Detect which cell encompasses the target text, then output its (x, y) center coordinate. 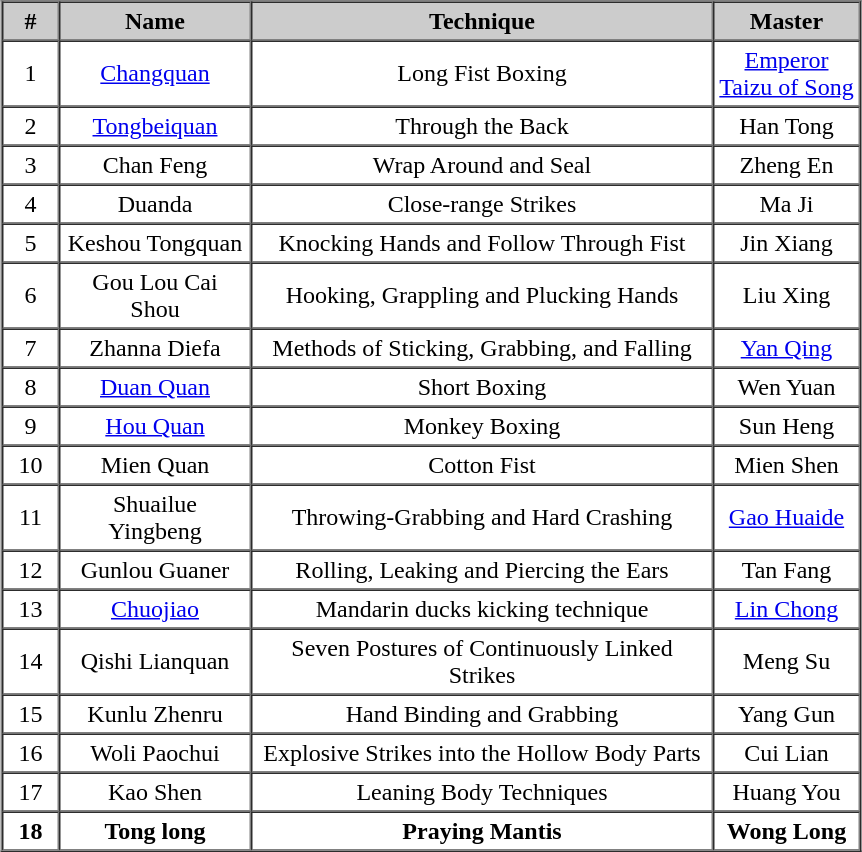
Technique (482, 22)
Lin Chong (786, 610)
Mien Quan (155, 466)
Monkey Boxing (482, 426)
12 (30, 570)
16 (30, 754)
Changquan (155, 73)
8 (30, 388)
Woli Paochui (155, 754)
Leaning Body Techniques (482, 792)
Wrap Around and Seal (482, 166)
1 (30, 73)
Gunlou Guaner (155, 570)
7 (30, 348)
Shuailue Yingbeng (155, 517)
Tong long (155, 832)
Zheng En (786, 166)
3 (30, 166)
Long Fist Boxing (482, 73)
Mien Shen (786, 466)
Knocking Hands and Follow Through Fist (482, 244)
Qishi Lianquan (155, 661)
Emperor Taizu of Song (786, 73)
5 (30, 244)
Rolling, Leaking and Piercing the Ears (482, 570)
Short Boxing (482, 388)
Wen Yuan (786, 388)
Duanda (155, 204)
4 (30, 204)
Hou Quan (155, 426)
Kao Shen (155, 792)
10 (30, 466)
13 (30, 610)
Gao Huaide (786, 517)
Name (155, 22)
Throwing-Grabbing and Hard Crashing (482, 517)
Gou Lou Cai Shou (155, 295)
Sun Heng (786, 426)
14 (30, 661)
Keshou Tongquan (155, 244)
Mandarin ducks kicking technique (482, 610)
15 (30, 714)
18 (30, 832)
Meng Su (786, 661)
# (30, 22)
Cui Lian (786, 754)
Yan Qing (786, 348)
Wong Long (786, 832)
2 (30, 126)
Master (786, 22)
Han Tong (786, 126)
Yang Gun (786, 714)
Close-range Strikes (482, 204)
Seven Postures of Continuously Linked Strikes (482, 661)
Explosive Strikes into the Hollow Body Parts (482, 754)
Zhanna Diefa (155, 348)
6 (30, 295)
Hooking, Grappling and Plucking Hands (482, 295)
Cotton Fist (482, 466)
Tongbeiquan (155, 126)
Tan Fang (786, 570)
Ma Ji (786, 204)
Through the Back (482, 126)
17 (30, 792)
Huang You (786, 792)
Hand Binding and Grabbing (482, 714)
Chan Feng (155, 166)
Kunlu Zhenru (155, 714)
11 (30, 517)
Methods of Sticking, Grabbing, and Falling (482, 348)
Chuojiao (155, 610)
Praying Mantis (482, 832)
9 (30, 426)
Liu Xing (786, 295)
Jin Xiang (786, 244)
Duan Quan (155, 388)
